Pinpoint the cell where the given text exists, returning its (x, y) midpoint coordinate. 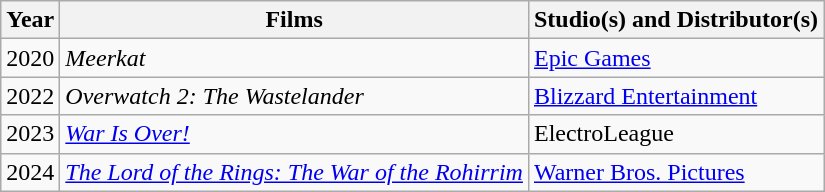
The Lord of the Rings: The War of the Rohirrim (294, 172)
Warner Bros. Pictures (676, 172)
Overwatch 2: The Wastelander (294, 96)
War Is Over! (294, 134)
Epic Games (676, 58)
2020 (30, 58)
2022 (30, 96)
Year (30, 20)
Films (294, 20)
ElectroLeague (676, 134)
Meerkat (294, 58)
2024 (30, 172)
Studio(s) and Distributor(s) (676, 20)
Blizzard Entertainment (676, 96)
2023 (30, 134)
